Return (X, Y) of the center of cell containing provided text 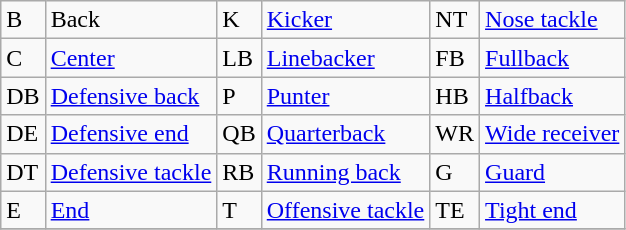
G (455, 172)
Linebacker (346, 58)
FB (455, 58)
Kicker (346, 20)
End (131, 210)
Punter (346, 96)
B (23, 20)
Halfback (552, 96)
K (239, 20)
HB (455, 96)
NT (455, 20)
Defensive end (131, 134)
C (23, 58)
Wide receiver (552, 134)
Quarterback (346, 134)
Center (131, 58)
RB (239, 172)
DT (23, 172)
Back (131, 20)
Defensive back (131, 96)
TE (455, 210)
Guard (552, 172)
Offensive tackle (346, 210)
LB (239, 58)
E (23, 210)
DB (23, 96)
T (239, 210)
P (239, 96)
WR (455, 134)
Running back (346, 172)
QB (239, 134)
Defensive tackle (131, 172)
Fullback (552, 58)
DE (23, 134)
Tight end (552, 210)
Nose tackle (552, 20)
